Detect which cell encompasses the target text, then output its [x, y] center coordinate. 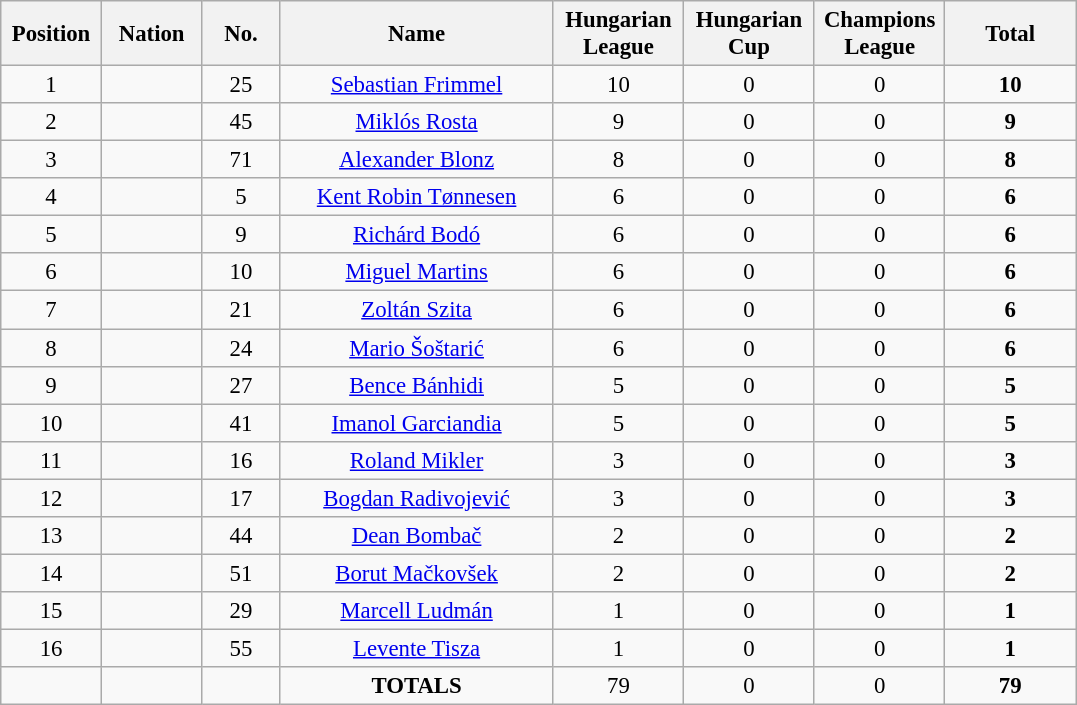
TOTALS [416, 686]
Zoltán Szita [416, 310]
Alexander Blonz [416, 160]
17 [241, 498]
Miguel Martins [416, 273]
51 [241, 573]
7 [52, 310]
Hungarian League [618, 34]
Levente Tisza [416, 648]
45 [241, 122]
25 [241, 85]
12 [52, 498]
Hungarian Cup [750, 34]
Marcell Ludmán [416, 611]
Dean Bombač [416, 536]
11 [52, 460]
Roland Mikler [416, 460]
14 [52, 573]
Borut Mačkovšek [416, 573]
Name [416, 34]
4 [52, 197]
13 [52, 536]
71 [241, 160]
Kent Robin Tønnesen [416, 197]
21 [241, 310]
55 [241, 648]
44 [241, 536]
Total [1010, 34]
41 [241, 423]
15 [52, 611]
24 [241, 348]
Sebastian Frimmel [416, 85]
Champions League [880, 34]
Nation [152, 34]
Bence Bánhidi [416, 385]
Mario Šoštarić [416, 348]
No. [241, 34]
Bogdan Radivojević [416, 498]
Position [52, 34]
Richárd Bodó [416, 235]
27 [241, 385]
Imanol Garciandia [416, 423]
29 [241, 611]
Miklós Rosta [416, 122]
